Determine the (X, Y) coordinate at the center of the cell enclosing the given text.  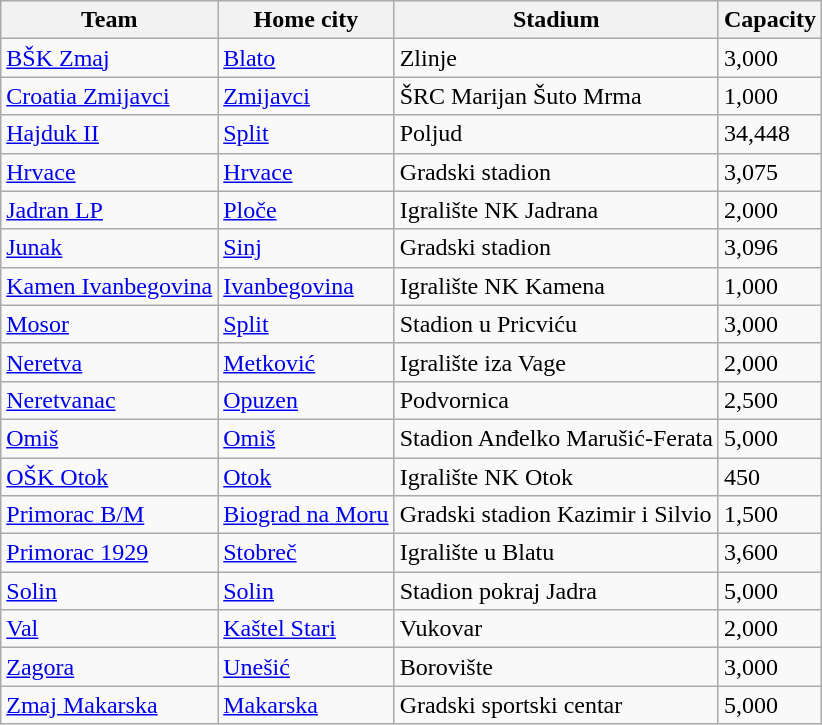
Primorac 1929 (110, 553)
Zlinje (556, 58)
1,500 (770, 515)
Hajduk II (110, 134)
Unešić (306, 667)
Primorac B/M (110, 515)
Borovište (556, 667)
Junak (110, 248)
3,075 (770, 172)
Capacity (770, 20)
Kaštel Stari (306, 629)
Stadion pokraj Jadra (556, 591)
Zagora (110, 667)
ŠRC Marijan Šuto Mrma (556, 96)
Croatia Zmijavci (110, 96)
Home city (306, 20)
Gradski sportski centar (556, 705)
Gradski stadion Kazimir i Silvio (556, 515)
Ivanbegovina (306, 286)
Zmaj Makarska (110, 705)
Igralište NK Otok (556, 477)
Jadran LP (110, 210)
Otok (306, 477)
Vukovar (556, 629)
Igralište u Blatu (556, 553)
Blato (306, 58)
Stadion u Pricviću (556, 324)
Poljud (556, 134)
Igralište iza Vage (556, 362)
Team (110, 20)
Sinj (306, 248)
Zmijavci (306, 96)
Stadium (556, 20)
Val (110, 629)
Igralište NK Jadrana (556, 210)
3,096 (770, 248)
Stadion Anđelko Marušić-Ferata (556, 438)
Mosor (110, 324)
Neretvanac (110, 400)
Kamen Ivanbegovina (110, 286)
Opuzen (306, 400)
34,448 (770, 134)
BŠK Zmaj (110, 58)
Biograd na Moru (306, 515)
Stobreč (306, 553)
Ploče (306, 210)
450 (770, 477)
Metković (306, 362)
OŠK Otok (110, 477)
Neretva (110, 362)
Makarska (306, 705)
3,600 (770, 553)
Igralište NK Kamena (556, 286)
Podvornica (556, 400)
2,500 (770, 400)
